Output the (X, Y) coordinate of the center of the cell containing the given text.  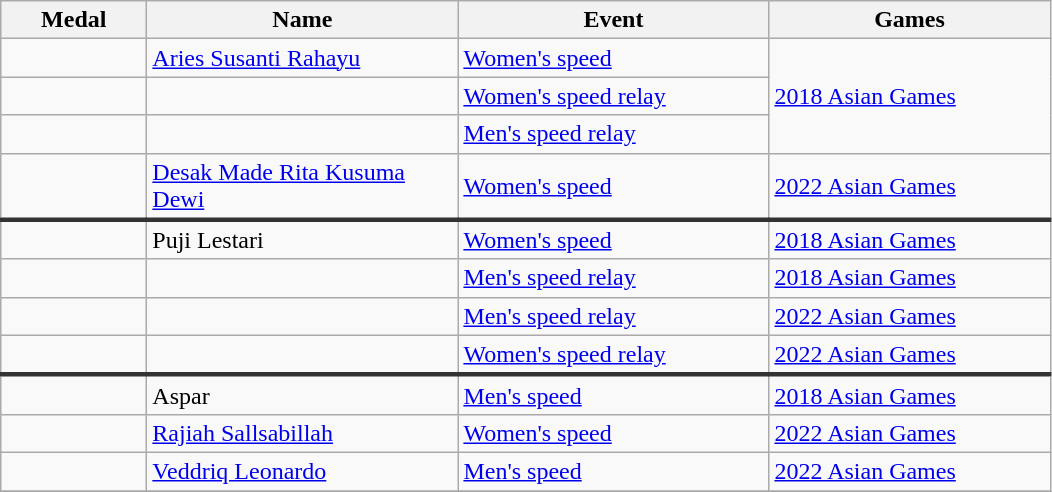
Aries Susanti Rahayu (302, 58)
Name (302, 20)
Puji Lestari (302, 240)
Medal (74, 20)
Event (614, 20)
Rajiah Sallsabillah (302, 433)
Games (910, 20)
Aspar (302, 395)
Veddriq Leonardo (302, 471)
Desak Made Rita Kusuma Dewi (302, 186)
